Locate the cell with the specified text and output its [x, y] center coordinate. 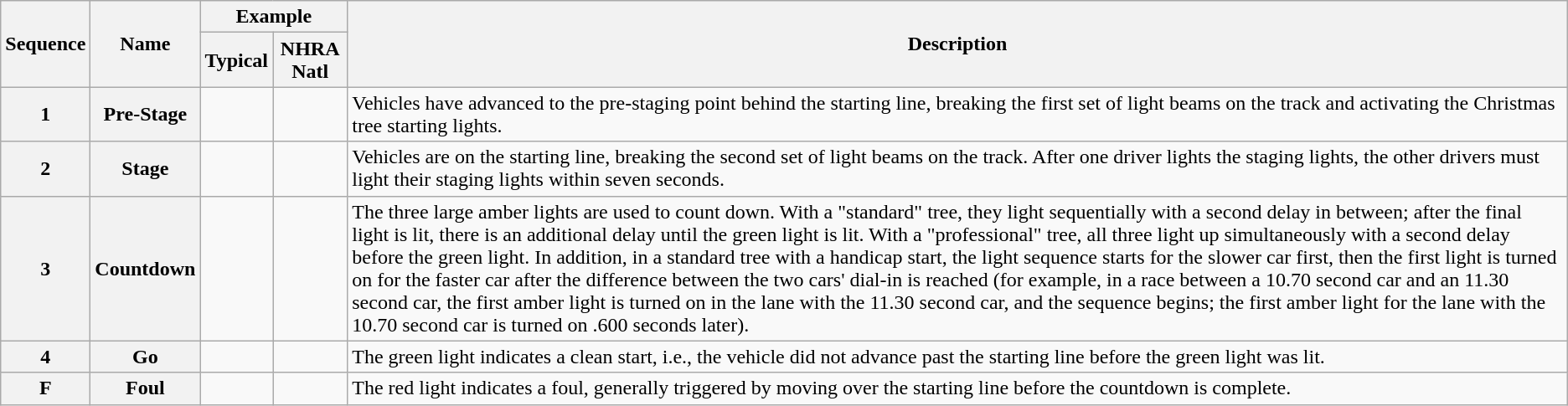
The red light indicates a foul, generally triggered by moving over the starting line before the countdown is complete. [957, 388]
Countdown [146, 268]
Stage [146, 169]
Typical [236, 60]
Description [957, 44]
2 [45, 169]
3 [45, 268]
Sequence [45, 44]
Pre-Stage [146, 114]
Go [146, 357]
NHRA Natl [310, 60]
Foul [146, 388]
F [45, 388]
Name [146, 44]
1 [45, 114]
4 [45, 357]
The green light indicates a clean start, i.e., the vehicle did not advance past the starting line before the green light was lit. [957, 357]
Example [274, 17]
